Search for the cell housing the specified text and yield its [X, Y] center coordinate. 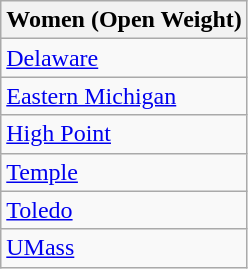
Women (Open Weight) [124, 20]
UMass [124, 248]
Toledo [124, 210]
Delaware [124, 58]
Temple [124, 172]
Eastern Michigan [124, 96]
High Point [124, 134]
